Extract the (x, y) coordinate from the center of the cell holding the provided text.  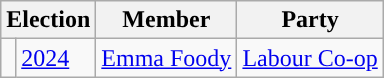
Party (310, 20)
2024 (56, 58)
Election (48, 20)
Member (166, 20)
Emma Foody (166, 58)
Labour Co-op (310, 58)
